Identify which cell holds the provided text, then report its [x, y] central coordinate. 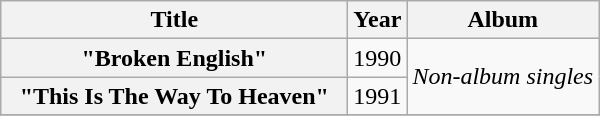
Album [503, 20]
"This Is The Way To Heaven" [174, 96]
Year [378, 20]
Non-album singles [503, 77]
"Broken English" [174, 58]
1991 [378, 96]
Title [174, 20]
1990 [378, 58]
